From the cell containing the given text, extract its center point as [x, y] coordinate. 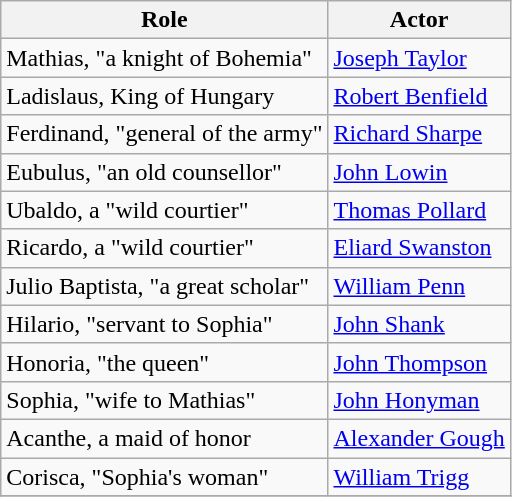
Ubaldo, a "wild courtier" [164, 210]
Robert Benfield [419, 96]
Role [164, 20]
Thomas Pollard [419, 210]
Richard Sharpe [419, 134]
Mathias, "a knight of Bohemia" [164, 58]
William Trigg [419, 477]
Julio Baptista, "a great scholar" [164, 286]
John Lowin [419, 172]
Ricardo, a "wild courtier" [164, 248]
Hilario, "servant to Sophia" [164, 324]
Eliard Swanston [419, 248]
Alexander Gough [419, 438]
John Thompson [419, 362]
William Penn [419, 286]
Corisca, "Sophia's woman" [164, 477]
Honoria, "the queen" [164, 362]
Ferdinand, "general of the army" [164, 134]
Actor [419, 20]
John Shank [419, 324]
Ladislaus, King of Hungary [164, 96]
Eubulus, "an old counsellor" [164, 172]
Joseph Taylor [419, 58]
John Honyman [419, 400]
Acanthe, a maid of honor [164, 438]
Sophia, "wife to Mathias" [164, 400]
